Provide the (X, Y) coordinate of the cell's center where the given text is located.  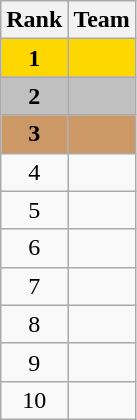
8 (34, 324)
10 (34, 400)
Team (102, 20)
Rank (34, 20)
1 (34, 58)
4 (34, 172)
2 (34, 96)
9 (34, 362)
7 (34, 286)
6 (34, 248)
5 (34, 210)
3 (34, 134)
